Extract the [x, y] coordinate from the center of the cell holding the provided text.  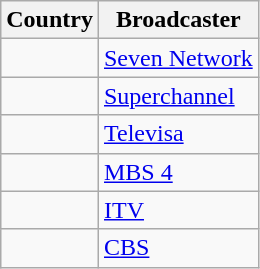
Country [50, 20]
CBS [178, 248]
MBS 4 [178, 172]
Televisa [178, 134]
Superchannel [178, 96]
Seven Network [178, 58]
ITV [178, 210]
Broadcaster [178, 20]
